From the cell containing the given text, extract its center point as (X, Y) coordinate. 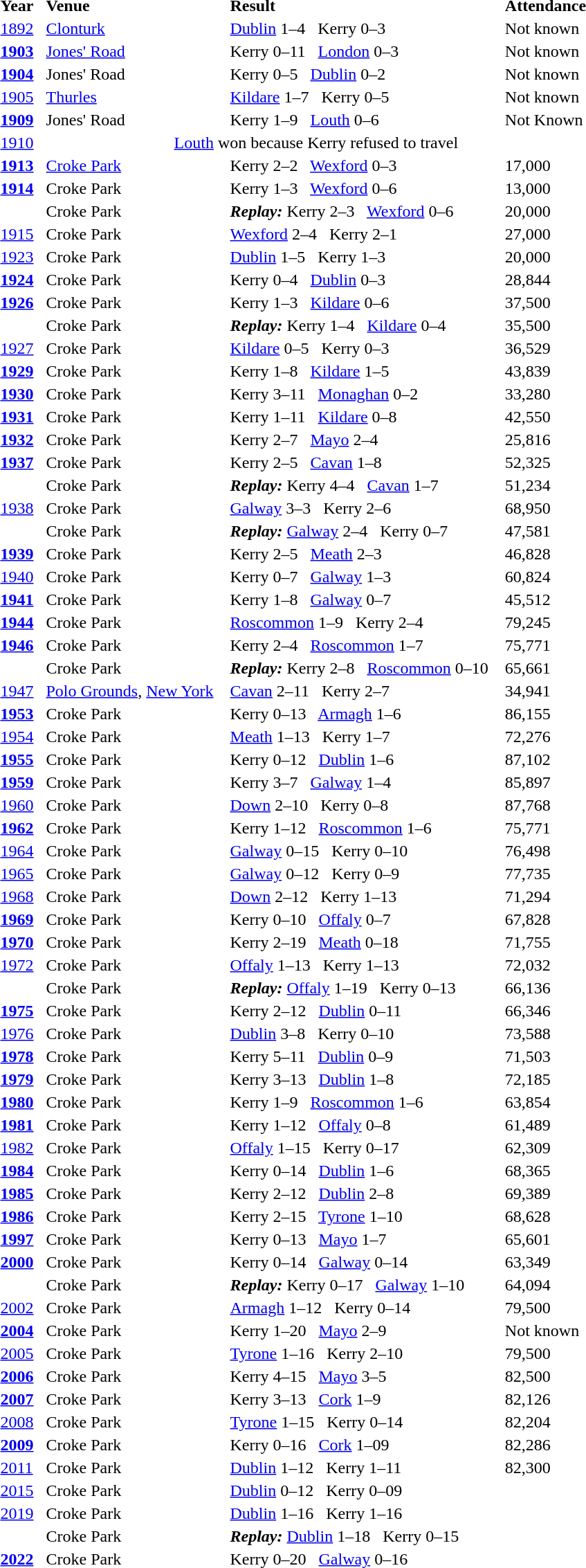
Dublin 1–12 Kerry 1–11 (365, 1468)
Kerry 1–12 Roscommon 1–6 (365, 828)
Replay: Offaly 1–19 Kerry 0–13 (365, 988)
Replay: Dublin 1–18 Kerry 0–15 (365, 1536)
Kerry 0–10 Offaly 0–7 (365, 919)
Down 2–12 Kerry 1–13 (365, 896)
Kerry 1–20 Mayo 2–9 (365, 1331)
Kerry 0–4 Dublin 0–3 (365, 280)
Kerry 4–15 Mayo 3–5 (365, 1376)
Kerry 2–7 Mayo 2–4 (365, 440)
Kerry 2–4 Roscommon 1–7 (365, 645)
Offaly 1–15 Kerry 0–17 (365, 1148)
Dublin 3–8 Kerry 0–10 (365, 1034)
Kerry 3–11 Monaghan 0–2 (365, 394)
Wexford 2–4 Kerry 2–1 (365, 234)
Kerry 0–16 Cork 1–09 (365, 1445)
Kerry 0–11 London 0–3 (365, 51)
Tyrone 1–16 Kerry 2–10 (365, 1353)
Kerry 1–9 Louth 0–6 (365, 120)
Kerry 0–14 Dublin 1–6 (365, 1171)
Kerry 1–3 Kildare 0–6 (365, 303)
Kerry 2–5 Meath 2–3 (365, 554)
Kerry 0–7 Galway 1–3 (365, 577)
Kerry 0–13 Mayo 1–7 (365, 1239)
Kerry 1–11 Kildare 0–8 (365, 417)
Cavan 2–11 Kerry 2–7 (365, 691)
Replay: Kerry 2–8 Roscommon 0–10 (365, 668)
Kerry 3–13 Dublin 1–8 (365, 1079)
Dublin 0–12 Kerry 0–09 (365, 1490)
Kerry 1–3 Wexford 0–6 (365, 188)
Galway 3–3 Kerry 2–6 (365, 508)
Kerry 0–14 Galway 0–14 (365, 1262)
Kerry 1–8 Galway 0–7 (365, 600)
Replay: Kerry 2–3 Wexford 0–6 (365, 211)
Roscommon 1–9 Kerry 2–4 (365, 622)
Kerry 3–13 Cork 1–9 (365, 1399)
Replay: Kerry 0–17 Galway 1–10 (365, 1285)
Replay: Galway 2–4 Kerry 0–7 (365, 531)
Clonturk (136, 28)
Galway 0–15 Kerry 0–10 (365, 851)
Replay: Kerry 4–4 Cavan 1–7 (365, 485)
Kerry 1–8 Kildare 1–5 (365, 371)
Kildare 1–7 Kerry 0–5 (365, 97)
Kerry 2–19 Meath 0–18 (365, 942)
Kerry 1–12 Offaly 0–8 (365, 1125)
Tyrone 1–15 Kerry 0–14 (365, 1422)
Meath 1–13 Kerry 1–7 (365, 737)
Kerry 0–13 Armagh 1–6 (365, 714)
Down 2–10 Kerry 0–8 (365, 805)
Kerry 2–2 Wexford 0–3 (365, 165)
Thurles (136, 97)
Kerry 5–11 Dublin 0–9 (365, 1056)
Dublin 1–16 Kerry 1–16 (365, 1513)
Kerry 2–5 Cavan 1–8 (365, 462)
Kerry 0–5 Dublin 0–2 (365, 74)
Offaly 1–13 Kerry 1–13 (365, 965)
Kerry 2–12 Dublin 0–11 (365, 1011)
Kerry 3–7 Galway 1–4 (365, 782)
Kerry 1–9 Roscommon 1–6 (365, 1102)
Kerry 2–12 Dublin 2–8 (365, 1193)
Kerry 0–12 Dublin 1–6 (365, 759)
Dublin 1–5 Kerry 1–3 (365, 257)
Kildare 0–5 Kerry 0–3 (365, 348)
Replay: Kerry 1–4 Kildare 0–4 (365, 325)
Kerry 2–15 Tyrone 1–10 (365, 1216)
Polo Grounds, New York (136, 691)
Galway 0–12 Kerry 0–9 (365, 874)
Armagh 1–12 Kerry 0–14 (365, 1308)
Dublin 1–4 Kerry 0–3 (365, 28)
